Pinpoint the cell where the given text exists, returning its (x, y) midpoint coordinate. 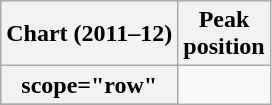
Chart (2011–12) (90, 34)
Peakposition (224, 34)
scope="row" (90, 85)
